Identify which cell holds the provided text, then report its [x, y] central coordinate. 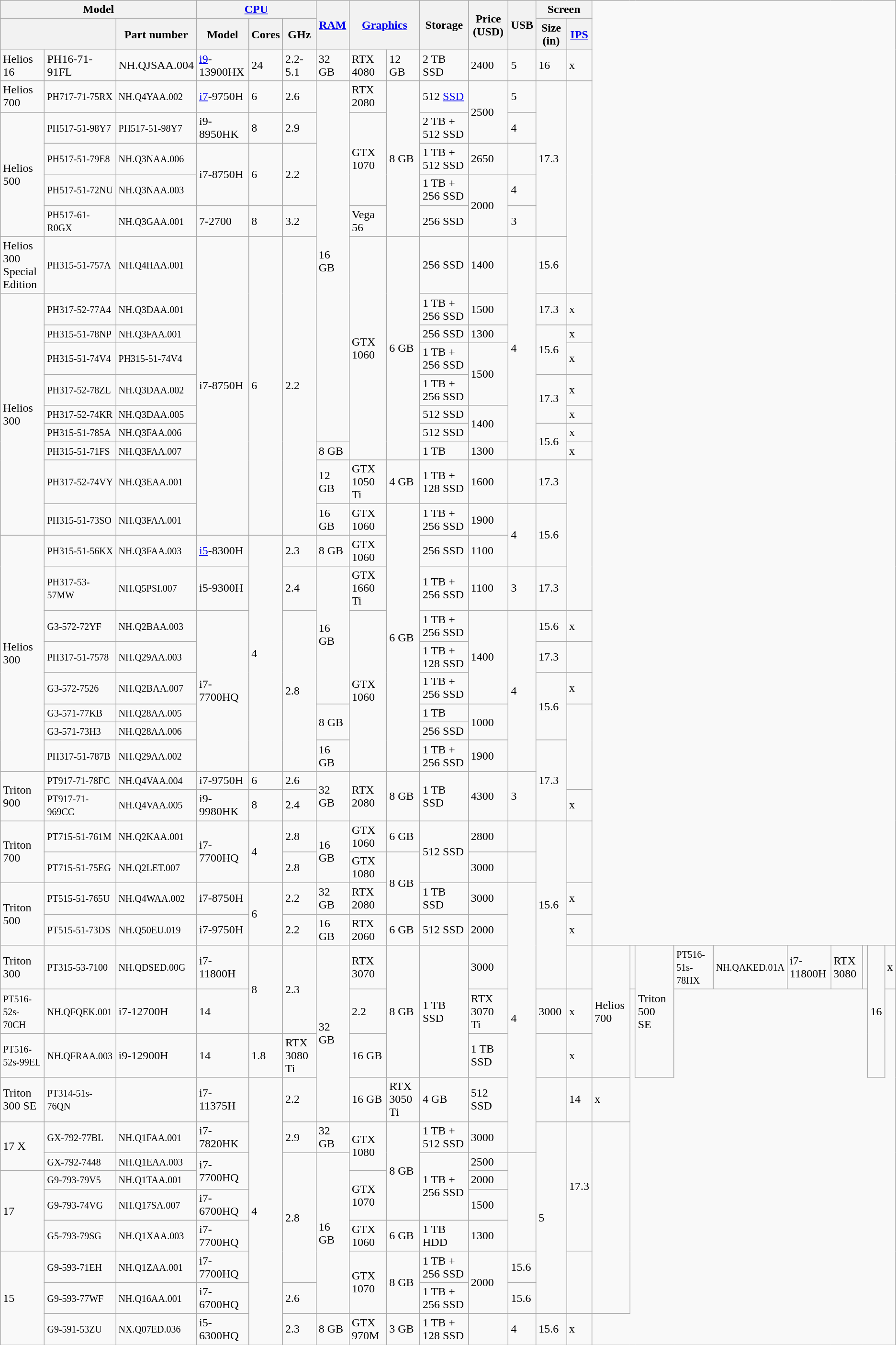
RTX 3070 Ti [488, 1011]
RTX 2060 [368, 930]
i9-9980HK [222, 805]
Price (USD) [488, 25]
NH.Q4VAA.004 [156, 780]
2400 [488, 65]
IPS [579, 34]
GX-792-77BL [80, 1137]
NH.Q28AA.006 [156, 731]
i7-7820HK [222, 1137]
PT314-51s-76QN [80, 1099]
17 [22, 1211]
PH317-51-787B [80, 755]
1000 [488, 722]
PT917-71-78FC [80, 780]
NH.Q1EAA.003 [156, 1162]
PH315-51-56KX [80, 550]
PH317-52-74KR [80, 415]
PH315-51-785A [80, 433]
GTX 1050 Ti [368, 482]
Helios 16 [22, 65]
NH.Q29AA.003 [156, 657]
NH.Q2KAA.001 [156, 836]
PT715-51-761M [80, 836]
NH.QFQEK.001 [80, 1011]
G9-793-74VG [80, 1204]
NH.Q50EU.019 [156, 930]
Size (in) [551, 34]
NH.Q4VAA.005 [156, 805]
NH.Q28AA.005 [156, 713]
NH.Q4YAA.002 [156, 97]
RTX 3070 [368, 967]
1.8 [266, 1055]
NH.Q3NAA.006 [156, 159]
NH.Q4HAA.001 [156, 265]
NH.Q3EAA.001 [156, 482]
CPU [256, 10]
i7-11375H [222, 1099]
Triton 900 [22, 796]
Triton 500 [22, 914]
Triton 300 [22, 967]
PH317-51-7578 [80, 657]
NH.Q2BAA.007 [156, 688]
NH.Q17SA.007 [156, 1204]
Cores [266, 34]
GTX 1660 Ti [368, 588]
PH317-52-77A4 [80, 309]
NH.Q3DAA.005 [156, 415]
NH.Q3DAA.002 [156, 390]
NH.Q1TAA.001 [156, 1180]
NH.QDSED.00G [156, 967]
NH.QAKED.01A [750, 967]
NH.Q3DAA.001 [156, 309]
PH315-51-71FS [80, 451]
NH.Q3FAA.006 [156, 433]
Helios 500 [22, 174]
NX.Q07ED.036 [156, 1329]
i7-12700H [156, 1011]
Vega 56 [368, 221]
G3-571-73H3 [80, 731]
NH.Q4WAA.002 [156, 899]
PH517-61-R0GX [80, 221]
2.2-5.1 [299, 65]
Part number [156, 34]
PT715-51-75EG [80, 867]
Helios 300Special Edition [22, 265]
i5-6300HQ [222, 1329]
NH.Q2LET.007 [156, 867]
G3-572-7526 [80, 688]
i9-12900H [156, 1055]
1 TB HDD [444, 1236]
PT515-51-765U [80, 899]
17 X [22, 1146]
NH.Q16AA.001 [156, 1298]
PH315-51-757A [80, 265]
GHz [299, 34]
NH.Q29AA.002 [156, 755]
Screen [564, 10]
3.2 [299, 221]
PT315-53-7100 [80, 967]
G9-593-77WF [80, 1298]
RTX 4080 [368, 65]
2650 [488, 159]
PH317-53-57MW [80, 588]
G9-793-79V5 [80, 1180]
G9-593-71EH [80, 1267]
G3-571-77KB [80, 713]
PT516-52s-70CH [22, 1011]
G9-591-53ZU [80, 1329]
PT917-71-969CC [80, 805]
NH.Q1FAA.001 [156, 1137]
NH.Q3FAA.007 [156, 451]
PH317-52-74VY [80, 482]
PT515-51-73DS [80, 930]
G3-572-72YF [80, 626]
i5-8300H [222, 550]
i9-8950HK [222, 127]
1600 [488, 482]
Triton 700 [22, 852]
PH517-51-72NU [80, 190]
15 [22, 1298]
PH517-51-79E8 [80, 159]
NH.Q3FAA.003 [156, 550]
7-2700 [222, 221]
G5-793-79SG [80, 1236]
GX-792-7448 [80, 1162]
Triton 500 SE [655, 1011]
Triton 300 SE [22, 1099]
RTX 3050 Ti [403, 1099]
i5-9300H [222, 588]
NH.QFRAA.003 [80, 1055]
RTX 3080 [847, 967]
NH.Q5PSI.007 [156, 588]
PT516-52s-99EL [22, 1055]
3 GB [403, 1329]
Storage [444, 25]
2 TB + 512 SSD [444, 127]
PH317-52-78ZL [80, 390]
GTX 970M [368, 1329]
NH.Q3GAA.001 [156, 221]
PH315-51-73SO [80, 520]
PH717-71-75RX [80, 97]
PT516-51s-78HX [694, 967]
NH.QJSAA.004 [156, 65]
Graphics [384, 25]
RAM [332, 25]
NH.Q2BAA.003 [156, 626]
NH.Q3NAA.003 [156, 190]
24 [266, 65]
NH.Q1XAA.003 [156, 1236]
2800 [488, 836]
USB [522, 25]
i9-13900HX [222, 65]
4300 [488, 796]
PH16-71-91FL [80, 65]
PH315-51-78NP [80, 334]
RTX 3080 Ti [299, 1055]
2 TB SSD [444, 65]
NH.Q1ZAA.001 [156, 1267]
